Determine the [X, Y] coordinate at the center of the cell enclosing the given text.  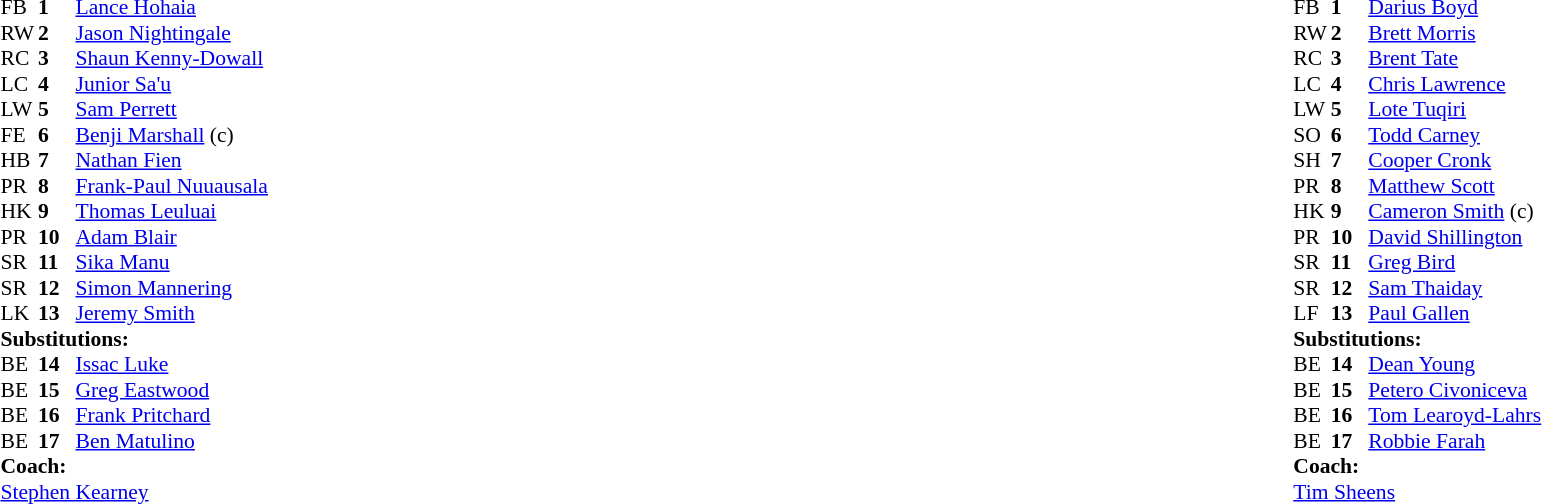
Benji Marshall (c) [172, 135]
Jeremy Smith [172, 313]
Sika Manu [172, 263]
Shaun Kenny-Dowall [172, 59]
Chris Lawrence [1454, 84]
Todd Carney [1454, 135]
Tom Learoyd-Lahrs [1454, 415]
LK [19, 313]
Robbie Farah [1454, 441]
Junior Sa'u [172, 84]
Issac Luke [172, 365]
Adam Blair [172, 237]
Cameron Smith (c) [1454, 211]
David Shillington [1454, 237]
Petero Civoniceva [1454, 390]
Sam Perrett [172, 109]
Brent Tate [1454, 59]
Sam Thaiday [1454, 288]
Matthew Scott [1454, 186]
Jason Nightingale [172, 33]
Ben Matulino [172, 441]
Simon Mannering [172, 288]
Cooper Cronk [1454, 161]
Greg Bird [1454, 263]
Brett Morris [1454, 33]
Dean Young [1454, 365]
Nathan Fien [172, 161]
SO [1312, 135]
Frank Pritchard [172, 415]
LF [1312, 313]
Frank-Paul Nuuausala [172, 186]
Thomas Leuluai [172, 211]
Paul Gallen [1454, 313]
SH [1312, 161]
Greg Eastwood [172, 390]
FE [19, 135]
Lote Tuqiri [1454, 109]
HB [19, 161]
